Scan for the cell matching the given text and deliver its (x, y) coordinate at center. 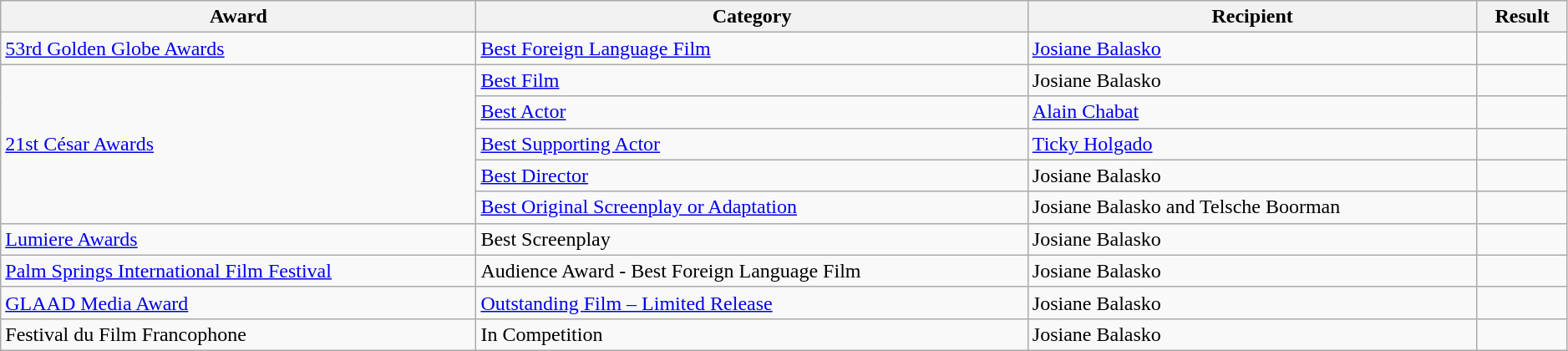
Best Film (752, 80)
Best Supporting Actor (752, 144)
21st César Awards (239, 144)
Josiane Balasko and Telsche Boorman (1252, 207)
Best Screenplay (752, 239)
Best Original Screenplay or Adaptation (752, 207)
Alain Chabat (1252, 112)
Festival du Film Francophone (239, 334)
Recipient (1252, 17)
Best Actor (752, 112)
Result (1522, 17)
53rd Golden Globe Awards (239, 48)
Category (752, 17)
Outstanding Film – Limited Release (752, 303)
GLAAD Media Award (239, 303)
Best Foreign Language Film (752, 48)
In Competition (752, 334)
Ticky Holgado (1252, 144)
Lumiere Awards (239, 239)
Best Director (752, 175)
Audience Award - Best Foreign Language Film (752, 271)
Palm Springs International Film Festival (239, 271)
Award (239, 17)
